Pinpoint the cell where the given text exists, returning its (X, Y) midpoint coordinate. 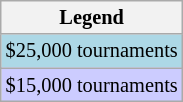
$25,000 tournaments (92, 51)
$15,000 tournaments (92, 85)
Legend (92, 17)
